Determine the [X, Y] coordinate at the center of the cell enclosing the given text.  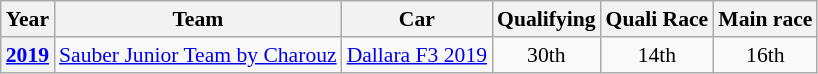
Quali Race [658, 19]
30th [546, 55]
Qualifying [546, 19]
Main race [765, 19]
Sauber Junior Team by Charouz [198, 55]
Year [28, 19]
16th [765, 55]
14th [658, 55]
Team [198, 19]
Car [417, 19]
2019 [28, 55]
Dallara F3 2019 [417, 55]
